Detect which cell encompasses the target text, then output its [x, y] center coordinate. 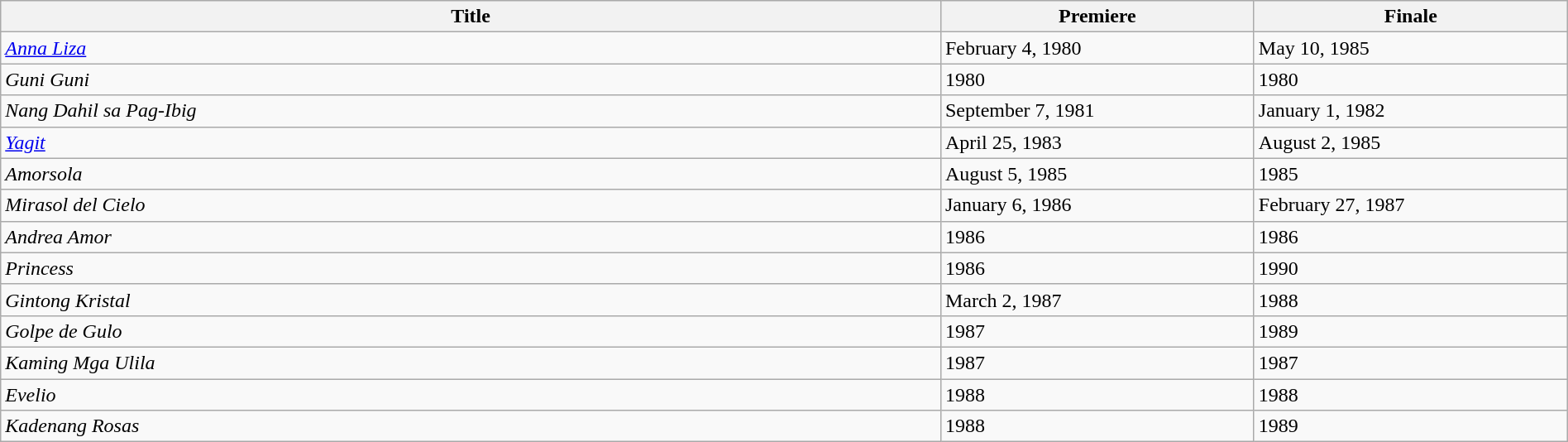
Andrea Amor [471, 237]
Finale [1411, 17]
September 7, 1981 [1097, 111]
Yagit [471, 142]
Title [471, 17]
1985 [1411, 174]
Golpe de Gulo [471, 331]
May 10, 1985 [1411, 48]
Gintong Kristal [471, 300]
Nang Dahil sa Pag-Ibig [471, 111]
Amorsola [471, 174]
March 2, 1987 [1097, 300]
February 27, 1987 [1411, 205]
January 1, 1982 [1411, 111]
August 5, 1985 [1097, 174]
Kaming Mga Ulila [471, 363]
January 6, 1986 [1097, 205]
April 25, 1983 [1097, 142]
Kadenang Rosas [471, 426]
February 4, 1980 [1097, 48]
Anna Liza [471, 48]
Premiere [1097, 17]
Guni Guni [471, 79]
August 2, 1985 [1411, 142]
Evelio [471, 395]
1990 [1411, 268]
Princess [471, 268]
Mirasol del Cielo [471, 205]
